From the cell containing the given text, extract its center point as [X, Y] coordinate. 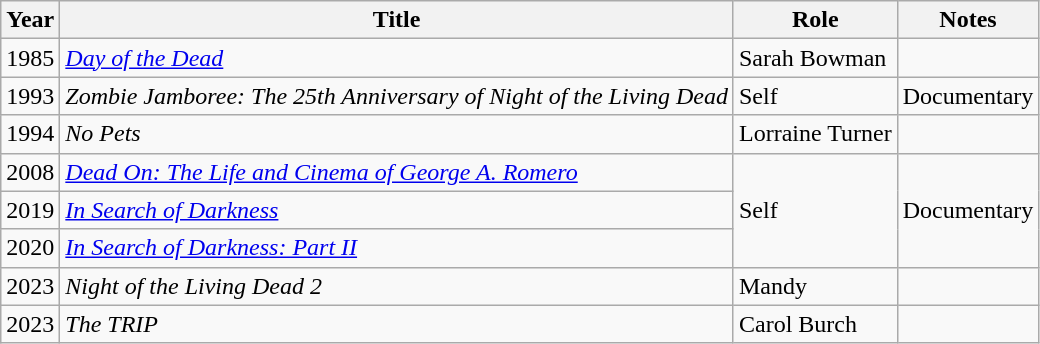
Dead On: The Life and Cinema of George A. Romero [397, 172]
1993 [30, 96]
Year [30, 20]
Title [397, 20]
Carol Burch [815, 324]
Night of the Living Dead 2 [397, 286]
2019 [30, 210]
In Search of Darkness [397, 210]
Sarah Bowman [815, 58]
Zombie Jamboree: The 25th Anniversary of Night of the Living Dead [397, 96]
Mandy [815, 286]
No Pets [397, 134]
Day of the Dead [397, 58]
Lorraine Turner [815, 134]
1985 [30, 58]
The TRIP [397, 324]
Role [815, 20]
2008 [30, 172]
In Search of Darkness: Part II [397, 248]
Notes [968, 20]
1994 [30, 134]
2020 [30, 248]
